Return the (X, Y) coordinate for the center point of the cell that contains the specified text.  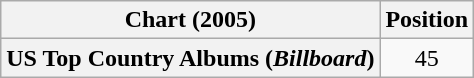
45 (427, 58)
Chart (2005) (190, 20)
US Top Country Albums (Billboard) (190, 58)
Position (427, 20)
